Provide the [X, Y] coordinate of the cell's center where the given text is located.  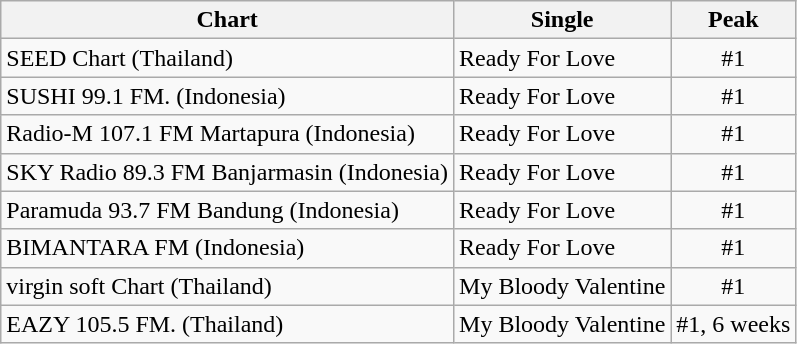
BIMANTARA FM (Indonesia) [228, 248]
Paramuda 93.7 FM Bandung (Indonesia) [228, 210]
SUSHI 99.1 FM. (Indonesia) [228, 96]
Radio-M 107.1 FM Martapura (Indonesia) [228, 134]
virgin soft Chart (Thailand) [228, 286]
SKY Radio 89.3 FM Banjarmasin (Indonesia) [228, 172]
EAZY 105.5 FM. (Thailand) [228, 324]
Single [562, 20]
Peak [734, 20]
#1, 6 weeks [734, 324]
SEED Chart (Thailand) [228, 58]
Chart [228, 20]
